Find where the given text appears and provide that cell's center as [x, y] coordinate. 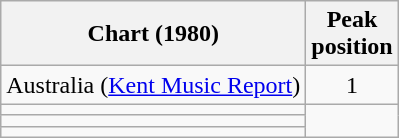
Chart (1980) [154, 34]
Peakposition [352, 34]
Australia (Kent Music Report) [154, 85]
1 [352, 85]
